Provide the [x, y] coordinate of the cell's center where the given text is located.  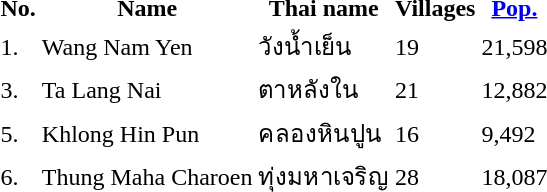
คลองหินปูน [324, 133]
16 [434, 133]
ตาหลังใน [324, 90]
Wang Nam Yen [147, 46]
วังน้ำเย็น [324, 46]
21 [434, 90]
Ta Lang Nai [147, 90]
Khlong Hin Pun [147, 133]
19 [434, 46]
